Pinpoint the cell where the given text exists, returning its (x, y) midpoint coordinate. 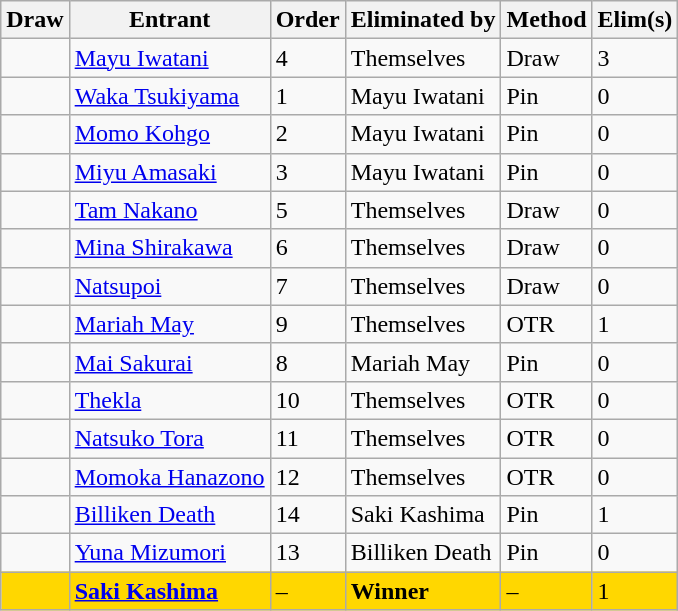
Order (308, 20)
Winner (423, 591)
Mai Sakurai (170, 362)
Entrant (170, 20)
Yuna Mizumori (170, 553)
Waka Tsukiyama (170, 96)
Thekla (170, 400)
7 (308, 286)
Tam Nakano (170, 210)
5 (308, 210)
12 (308, 477)
Momo Kohgo (170, 134)
2 (308, 134)
Eliminated by (423, 20)
4 (308, 58)
Momoka Hanazono (170, 477)
Method (546, 20)
13 (308, 553)
Natsupoi (170, 286)
9 (308, 324)
6 (308, 248)
11 (308, 438)
Elim(s) (635, 20)
10 (308, 400)
14 (308, 515)
Natsuko Tora (170, 438)
8 (308, 362)
Miyu Amasaki (170, 172)
Mina Shirakawa (170, 248)
